From the cell containing the given text, extract its center point as (X, Y) coordinate. 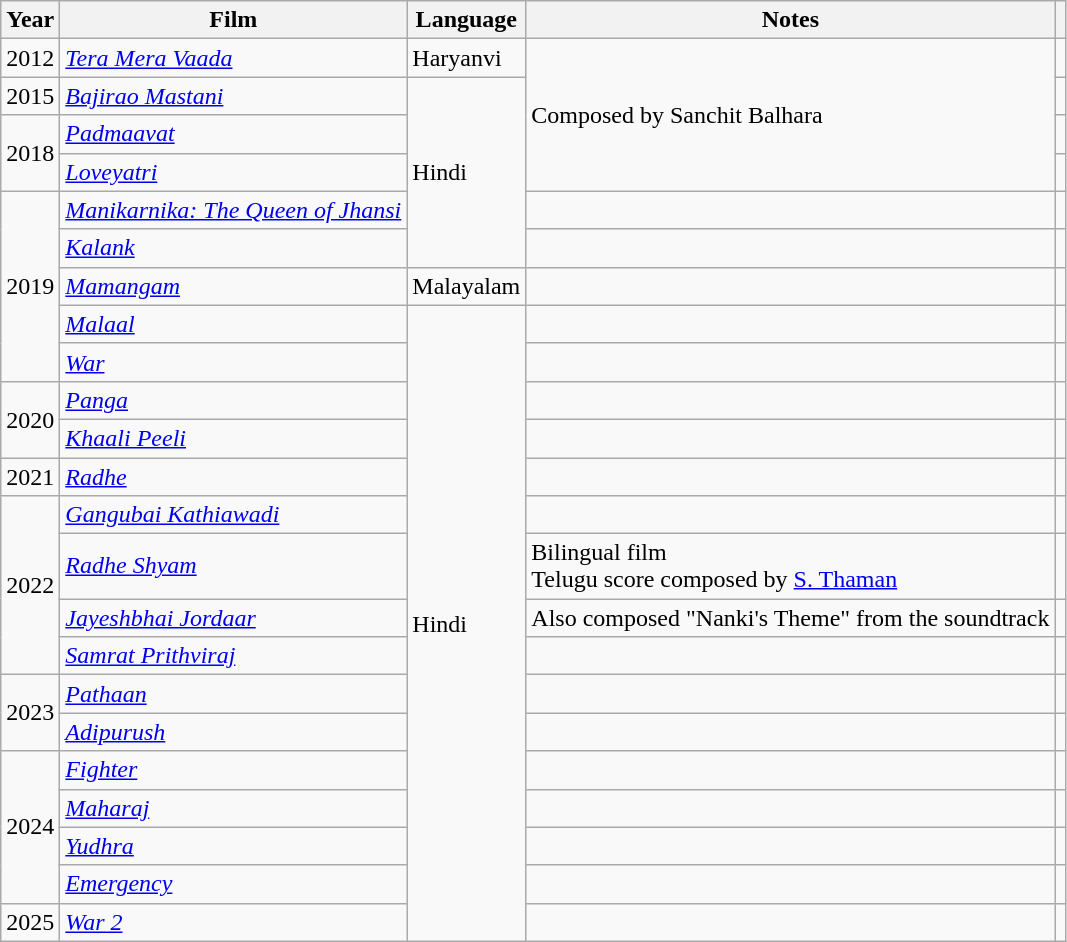
Also composed "Nanki's Theme" from the soundtrack (790, 618)
2019 (30, 286)
Jayeshbhai Jordaar (234, 618)
Khaali Peeli (234, 438)
2022 (30, 586)
Bajirao Mastani (234, 96)
2024 (30, 827)
Panga (234, 400)
Maharaj (234, 808)
2012 (30, 58)
War 2 (234, 922)
Gangubai Kathiawadi (234, 515)
Samrat Prithviraj (234, 656)
Year (30, 20)
Film (234, 20)
Haryanvi (466, 58)
2025 (30, 922)
Loveyatri (234, 172)
Kalank (234, 248)
War (234, 362)
Tera Mera Vaada (234, 58)
Emergency (234, 884)
Radhe (234, 477)
Mamangam (234, 286)
Fighter (234, 770)
Yudhra (234, 846)
Bilingual film Telugu score composed by S. Thaman (790, 566)
Composed by Sanchit Balhara (790, 115)
2018 (30, 153)
Malaal (234, 324)
Adipurush (234, 732)
2015 (30, 96)
2021 (30, 477)
Manikarnika: The Queen of Jhansi (234, 210)
Language (466, 20)
2020 (30, 419)
Malayalam (466, 286)
Radhe Shyam (234, 566)
Pathaan (234, 694)
Notes (790, 20)
2023 (30, 713)
Padmaavat (234, 134)
